Determine the (X, Y) coordinate at the center of the cell enclosing the given text.  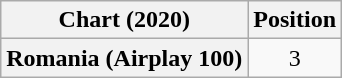
3 (295, 58)
Chart (2020) (124, 20)
Position (295, 20)
Romania (Airplay 100) (124, 58)
